From the cell containing the given text, extract its center point as (X, Y) coordinate. 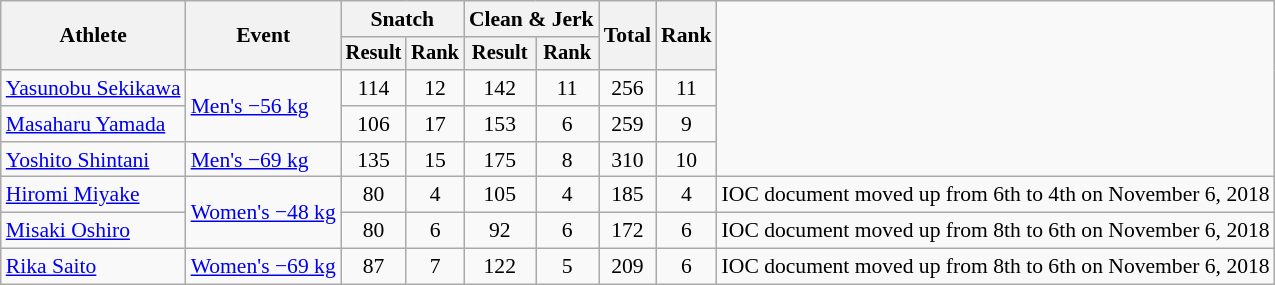
122 (500, 267)
259 (628, 124)
142 (500, 88)
310 (628, 160)
Men's −69 kg (264, 160)
8 (568, 160)
7 (435, 267)
135 (374, 160)
Clean & Jerk (532, 19)
92 (500, 231)
Misaki Oshiro (94, 231)
5 (568, 267)
10 (686, 160)
Total (628, 36)
Athlete (94, 36)
172 (628, 231)
Women's −48 kg (264, 212)
185 (628, 195)
105 (500, 195)
17 (435, 124)
IOC document moved up from 6th to 4th on November 6, 2018 (996, 195)
256 (628, 88)
Masaharu Yamada (94, 124)
Men's −56 kg (264, 106)
209 (628, 267)
Snatch (402, 19)
87 (374, 267)
15 (435, 160)
9 (686, 124)
114 (374, 88)
12 (435, 88)
Event (264, 36)
175 (500, 160)
Hiromi Miyake (94, 195)
Women's −69 kg (264, 267)
Yoshito Shintani (94, 160)
106 (374, 124)
Rika Saito (94, 267)
153 (500, 124)
Yasunobu Sekikawa (94, 88)
